Find where the given text appears and provide that cell's center as [x, y] coordinate. 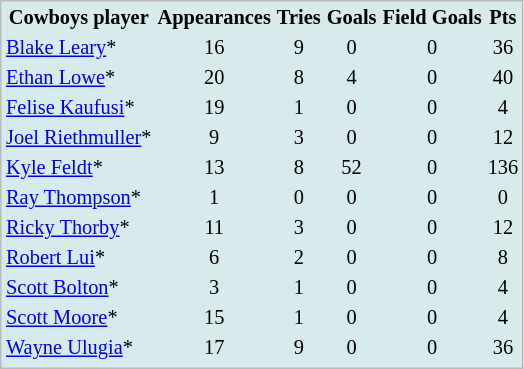
Field Goals [432, 18]
17 [214, 348]
Kyle Feldt* [78, 168]
19 [214, 108]
Joel Riethmuller* [78, 138]
16 [214, 48]
Ethan Lowe* [78, 78]
Tries [298, 18]
Ricky Thorby* [78, 228]
13 [214, 168]
15 [214, 318]
11 [214, 228]
52 [352, 168]
20 [214, 78]
2 [298, 258]
136 [503, 168]
Cowboys player [78, 18]
Appearances [214, 18]
Robert Lui* [78, 258]
40 [503, 78]
Felise Kaufusi* [78, 108]
Scott Moore* [78, 318]
Wayne Ulugia* [78, 348]
6 [214, 258]
Goals [352, 18]
Ray Thompson* [78, 198]
Blake Leary* [78, 48]
Scott Bolton* [78, 288]
Pts [503, 18]
